Scan for the cell matching the given text and deliver its [X, Y] coordinate at center. 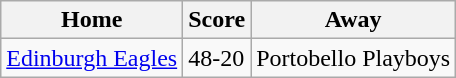
48-20 [217, 58]
Home [92, 20]
Edinburgh Eagles [92, 58]
Score [217, 20]
Portobello Playboys [354, 58]
Away [354, 20]
